Locate the cell with the specified text and output its (X, Y) center coordinate. 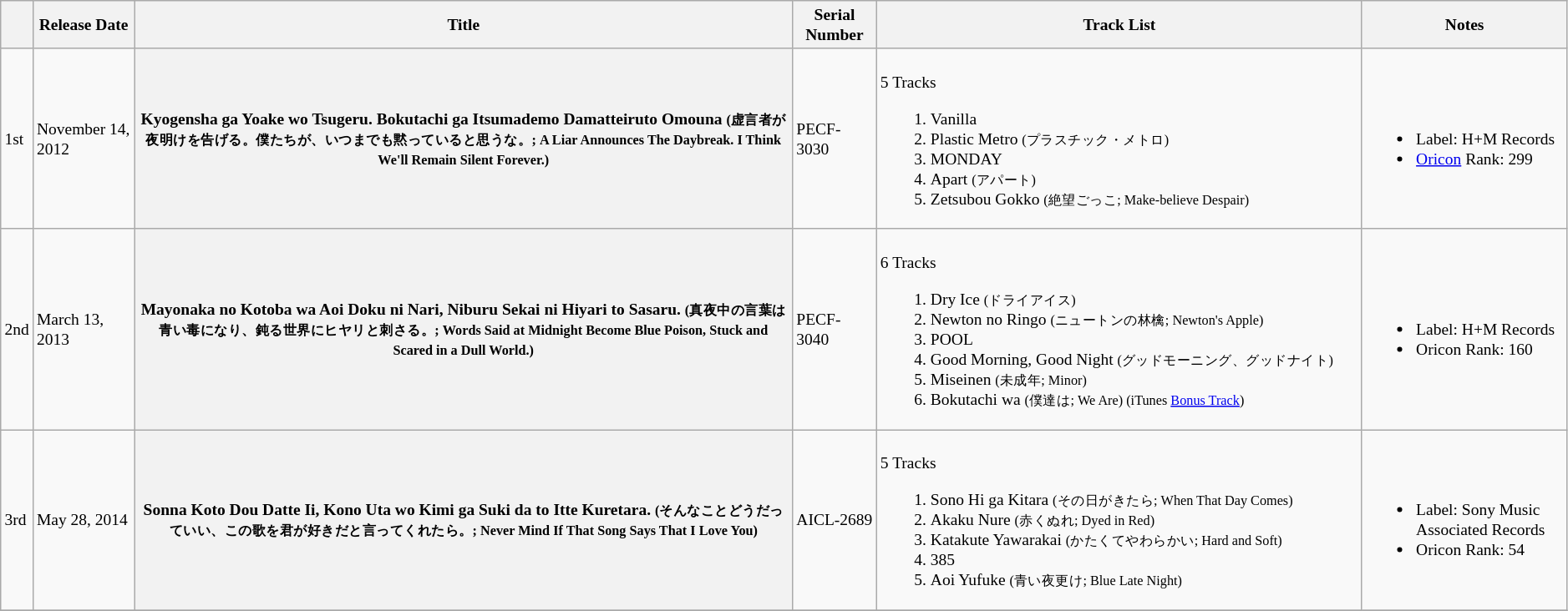
2nd (17, 329)
November 14, 2012 (84, 139)
Label: H+M RecordsOricon Rank: 299 (1464, 139)
PECF-3030 (835, 139)
Track List (1119, 25)
3rd (17, 520)
PECF-3040 (835, 329)
March 13, 2013 (84, 329)
Notes (1464, 25)
Title (464, 25)
May 28, 2014 (84, 520)
Label: Sony Music Associated RecordsOricon Rank: 54 (1464, 520)
1st (17, 139)
AICL-2689 (835, 520)
5 TracksVanillaPlastic Metro (プラスチック・メトロ)MONDAYApart (アパート)Zetsubou Gokko (絶望ごっこ; Make-believe Despair) (1119, 139)
Label: H+M RecordsOricon Rank: 160 (1464, 329)
Release Date (84, 25)
Serial Number (835, 25)
